Find where the given text appears and provide that cell's center as (X, Y) coordinate. 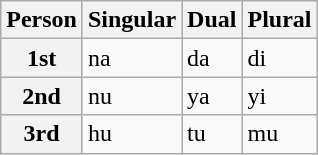
Person (42, 20)
2nd (42, 96)
yi (280, 96)
Dual (212, 20)
tu (212, 134)
na (132, 58)
Plural (280, 20)
hu (132, 134)
1st (42, 58)
3rd (42, 134)
ya (212, 96)
di (280, 58)
mu (280, 134)
Singular (132, 20)
nu (132, 96)
da (212, 58)
